Capture the cell that displays the provided text and extract its [x, y] central coordinate. 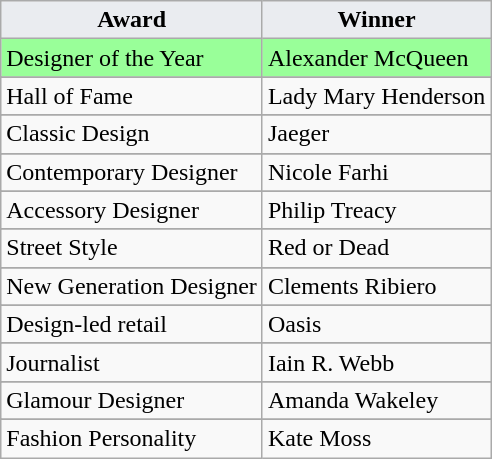
Kate Moss [376, 438]
Oasis [376, 324]
Street Style [132, 248]
Hall of Fame [132, 96]
Classic Design [132, 134]
Amanda Wakeley [376, 400]
Red or Dead [376, 248]
Accessory Designer [132, 210]
Fashion Personality [132, 438]
New Generation Designer [132, 286]
Contemporary Designer [132, 172]
Journalist [132, 362]
Nicole Farhi [376, 172]
Winner [376, 20]
Jaeger [376, 134]
Clements Ribiero [376, 286]
Iain R. Webb [376, 362]
Philip Treacy [376, 210]
Lady Mary Henderson [376, 96]
Designer of the Year [132, 58]
Award [132, 20]
Glamour Designer [132, 400]
Alexander McQueen [376, 58]
Design-led retail [132, 324]
